Detect which cell encompasses the target text, then output its [x, y] center coordinate. 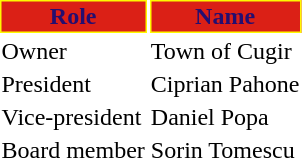
Name [225, 16]
President [73, 84]
Town of Cugir [225, 51]
Ciprian Pahone [225, 84]
Daniel Popa [225, 117]
Owner [73, 51]
Role [73, 16]
Vice-president [73, 117]
